Output the [x, y] coordinate of the center of the cell containing the given text.  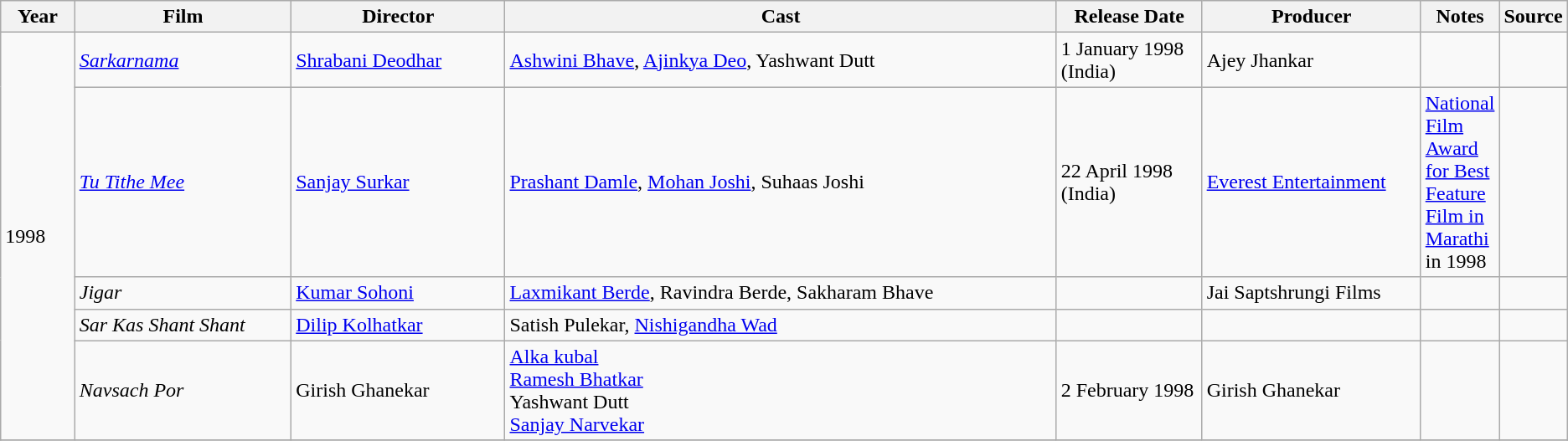
Laxmikant Berde, Ravindra Berde, Sakharam Bhave [781, 293]
Everest Entertainment [1312, 182]
Tu Tithe Mee [183, 182]
Shrabani Deodhar [399, 60]
Year [38, 17]
Ashwini Bhave, Ajinkya Deo, Yashwant Dutt [781, 60]
Film [183, 17]
Sar Kas Shant Shant [183, 325]
Navsach Por [183, 390]
Sanjay Surkar [399, 182]
Alka kubalRamesh BhatkarYashwant DuttSanjay Narvekar [781, 390]
Sarkarnama [183, 60]
Satish Pulekar, Nishigandha Wad [781, 325]
Cast [781, 17]
Ajey Jhankar [1312, 60]
Source [1533, 17]
Dilip Kolhatkar [399, 325]
Prashant Damle, Mohan Joshi, Suhaas Joshi [781, 182]
Jigar [183, 293]
Kumar Sohoni [399, 293]
1 January 1998 (India) [1129, 60]
National Film Award for Best Feature Film in Marathi in 1998 [1460, 182]
22 April 1998 (India) [1129, 182]
Producer [1312, 17]
Jai Saptshrungi Films [1312, 293]
Director [399, 17]
Notes [1460, 17]
1998 [38, 236]
2 February 1998 [1129, 390]
Release Date [1129, 17]
